Extract the [x, y] coordinate from the center of the cell holding the provided text.  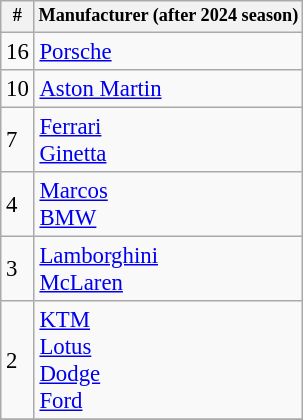
4 [18, 204]
10 [18, 89]
3 [18, 270]
16 [18, 51]
Lamborghini McLaren [168, 270]
Porsche [168, 51]
Ferrari Ginetta [168, 140]
KTM Lotus Dodge Ford [168, 360]
2 [18, 360]
Aston Martin [168, 89]
# [18, 16]
Marcos BMW [168, 204]
Manufacturer (after 2024 season) [168, 16]
7 [18, 140]
